Search for the cell housing the specified text and yield its (X, Y) center coordinate. 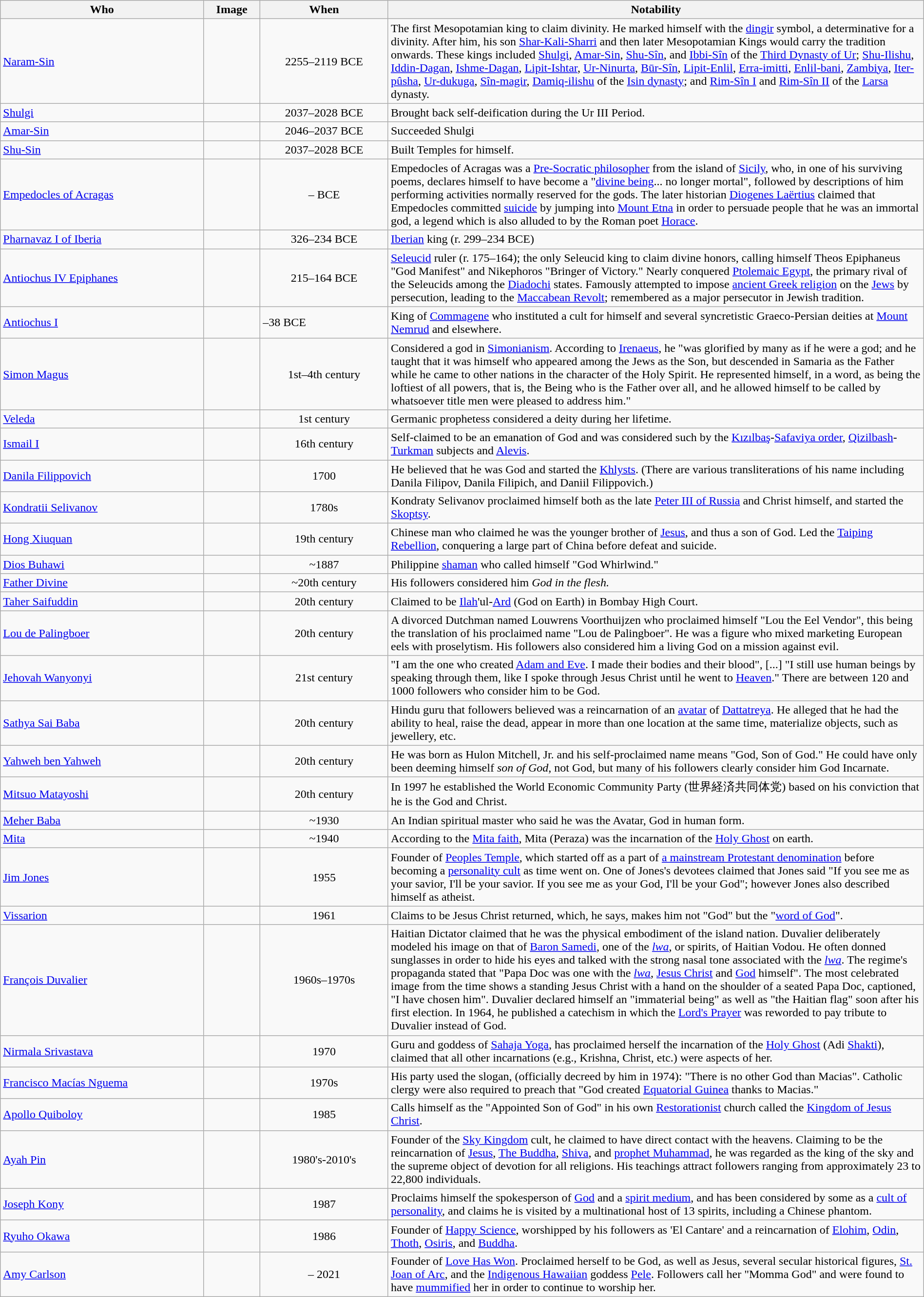
1955 (325, 877)
Lou de Palingboer (102, 633)
Veleda (102, 419)
Kondratii Selivanov (102, 508)
Notability (656, 10)
1980's-2010's (325, 1159)
Founder of Happy Science, worshipped by his followers as 'El Cantare' and a reincarnation of Elohim, Odin, Thoth, Osiris, and Buddha. (656, 1236)
1970s (325, 1083)
215–164 BCE (325, 278)
1st century (325, 419)
Meher Baba (102, 820)
Shulgi (102, 113)
– 2021 (325, 1274)
Joseph Kony (102, 1204)
An Indian spiritual master who said he was the Avatar, God in human form. (656, 820)
Empedocles of Acragas (102, 194)
– BCE (325, 194)
Danila Filippovich (102, 476)
Amar-Sin (102, 131)
Claimed to be Ilah'ul-Ard (God on Earth) in Bombay High Court. (656, 601)
~1940 (325, 839)
16th century (325, 444)
2046–2037 BCE (325, 131)
Vissarion (102, 915)
–38 BCE (325, 323)
326–234 BCE (325, 239)
Brought back self-deification during the Ur III Period. (656, 113)
Taher Saifuddin (102, 601)
1986 (325, 1236)
Francisco Macías Nguema (102, 1083)
Ayah Pin (102, 1159)
Philippine shaman who called himself "God Whirlwind." (656, 564)
Succeeded Shulgi (656, 131)
Shu-Sin (102, 150)
Sathya Sai Baba (102, 723)
1961 (325, 915)
1970 (325, 1051)
Jehovah Wanyonyi (102, 678)
Simon Magus (102, 374)
Self-claimed to be an emanation of God and was considered such by the Kızılbaş-Safaviya order, Qizilbash-Turkman subjects and Alevis. (656, 444)
Claims to be Jesus Christ returned, which, he says, makes him not "God" but the "word of God". (656, 915)
Iberian king (r. 299–234 BCE) (656, 239)
~1930 (325, 820)
Apollo Quiboloy (102, 1114)
Built Temples for himself. (656, 150)
~1887 (325, 564)
Germanic prophetess considered a deity during her lifetime. (656, 419)
1985 (325, 1114)
1987 (325, 1204)
When (325, 10)
Who (102, 10)
Ismail I (102, 444)
Calls himself as the "Appointed Son of God" in his own Restorationist church called the Kingdom of Jesus Christ. (656, 1114)
1700 (325, 476)
Amy Carlson (102, 1274)
Jim Jones (102, 877)
Mita (102, 839)
Naram-Sin (102, 61)
Hong Xiuquan (102, 539)
21st century (325, 678)
Antiochus IV Epiphanes (102, 278)
1780s (325, 508)
Ryuho Okawa (102, 1236)
François Duvalier (102, 980)
Pharnavaz I of Iberia (102, 239)
19th century (325, 539)
King of Commagene who instituted a cult for himself and several syncretistic Graeco-Persian deities at Mount Nemrud and elsewhere. (656, 323)
Dios Buhawi (102, 564)
Antiochus I (102, 323)
1st–4th century (325, 374)
In 1997 he established the World Economic Community Party (世界経済共同体党) based on his conviction that he is the God and Christ. (656, 794)
2255–2119 BCE (325, 61)
1960s–1970s (325, 980)
~20th century (325, 583)
Kondraty Selivanov proclaimed himself both as the late Peter III of Russia and Christ himself, and started the Skoptsy. (656, 508)
Image (232, 10)
Yahweh ben Yahweh (102, 761)
Mitsuo Matayoshi (102, 794)
According to the Mita faith, Mita (Peraza) was the incarnation of the Holy Ghost on earth. (656, 839)
His followers considered him God in the flesh. (656, 583)
Father Divine (102, 583)
Nirmala Srivastava (102, 1051)
